From the cell containing the given text, extract its center point as (x, y) coordinate. 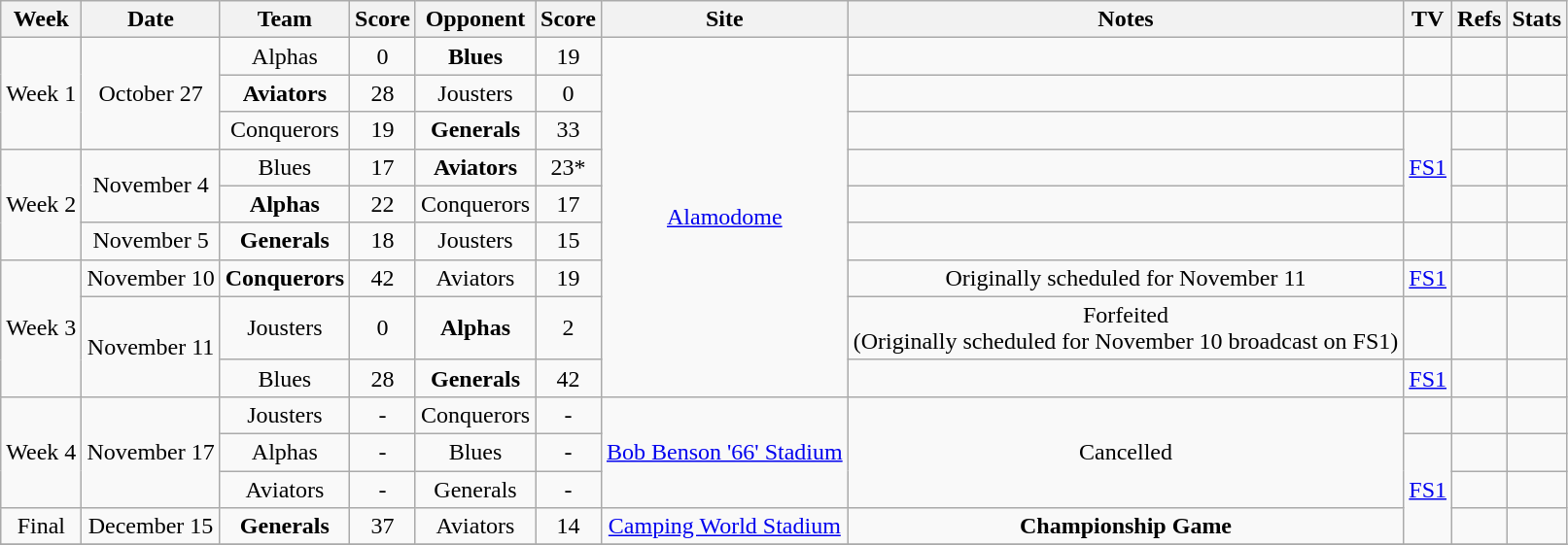
Forfeited(Originally scheduled for November 10 broadcast on FS1) (1126, 328)
33 (569, 130)
15 (569, 241)
Refs (1480, 19)
Originally scheduled for November 11 (1126, 278)
Championship Game (1126, 527)
December 15 (151, 527)
October 27 (151, 93)
November 11 (151, 346)
Bob Benson '66' Stadium (724, 452)
Camping World Stadium (724, 527)
Week 2 (41, 204)
Week 1 (41, 93)
Date (151, 19)
Cancelled (1126, 452)
Week (41, 19)
Week 4 (41, 452)
Final (41, 527)
Week 3 (41, 328)
23* (569, 167)
November 4 (151, 186)
Alamodome (724, 218)
Team (284, 19)
November 5 (151, 241)
2 (569, 328)
November 17 (151, 452)
Site (724, 19)
Opponent (474, 19)
14 (569, 527)
18 (383, 241)
22 (383, 204)
November 10 (151, 278)
Notes (1126, 19)
TV (1428, 19)
Stats (1537, 19)
37 (383, 527)
